Return (x, y) of the center of cell containing provided text 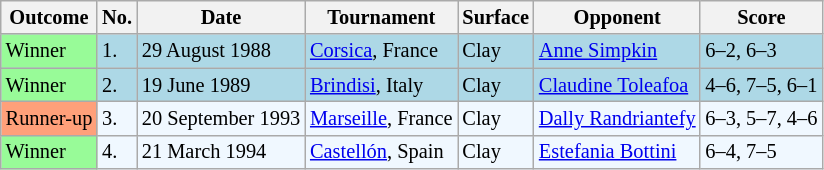
Marseille, France (381, 118)
2. (117, 85)
20 September 1993 (221, 118)
Dally Randriantefy (617, 118)
6–2, 6–3 (761, 51)
Brindisi, Italy (381, 85)
4. (117, 152)
6–4, 7–5 (761, 152)
4–6, 7–5, 6–1 (761, 85)
6–3, 5–7, 4–6 (761, 118)
19 June 1989 (221, 85)
Opponent (617, 17)
Estefania Bottini (617, 152)
Outcome (49, 17)
Surface (496, 17)
29 August 1988 (221, 51)
Runner-up (49, 118)
21 March 1994 (221, 152)
3. (117, 118)
Tournament (381, 17)
Anne Simpkin (617, 51)
Date (221, 17)
Claudine Toleafoa (617, 85)
1. (117, 51)
Corsica, France (381, 51)
Score (761, 17)
Castellón, Spain (381, 152)
No. (117, 17)
